From the cell containing the given text, extract its center point as [X, Y] coordinate. 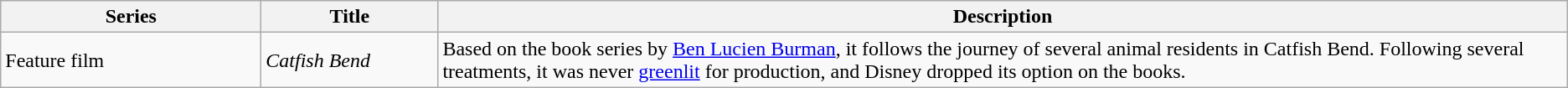
Title [350, 17]
Series [131, 17]
Description [1003, 17]
Feature film [131, 60]
Catfish Bend [350, 60]
